Find where the given text appears and provide that cell's center as (X, Y) coordinate. 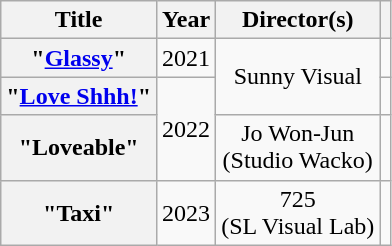
2023 (186, 212)
725(SL Visual Lab) (298, 212)
"Taxi" (79, 212)
Title (79, 20)
"Love Shhh!" (79, 96)
"Glassy" (79, 58)
"Loveable" (79, 148)
Year (186, 20)
Director(s) (298, 20)
2022 (186, 128)
Jo Won-Jun(Studio Wacko) (298, 148)
Sunny Visual (298, 77)
2021 (186, 58)
